Provide the [X, Y] coordinate of the cell's center where the given text is located.  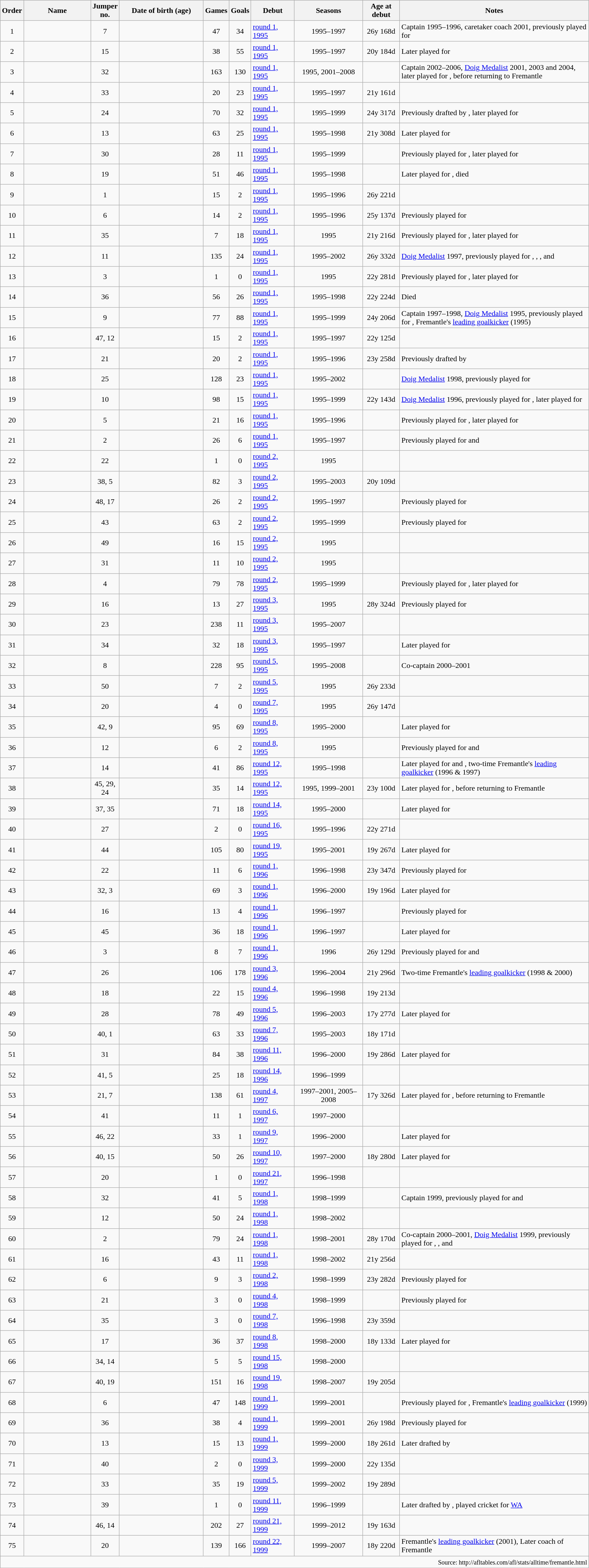
23y 282d [381, 1280]
19y 213d [381, 993]
37, 35 [105, 809]
round 5, 1996 [273, 1014]
Goals [240, 11]
105 [216, 849]
163 [216, 72]
18y 220d [381, 1545]
139 [216, 1545]
19y 205d [381, 1382]
26y 198d [381, 1423]
round 14, 1995 [273, 809]
1995–2007 [328, 625]
Name [57, 11]
1995, 1999–2001 [328, 788]
1995–2008 [328, 666]
38, 5 [105, 481]
round 2, 1998 [273, 1280]
18y 280d [381, 1156]
1995–2001 [328, 849]
64 [12, 1321]
98 [216, 400]
26y 233d [381, 686]
58 [12, 1197]
21y 308d [381, 133]
Captain 2002–2006, Doig Medalist 2001, 2003 and 2004, later played for , before returning to Fremantle [494, 72]
round 11, 1999 [273, 1504]
18y 261d [381, 1443]
57 [12, 1177]
52 [12, 1075]
22y 125d [381, 338]
19y 286d [381, 1055]
round 8, 1998 [273, 1341]
41, 5 [105, 1075]
22y 281d [381, 277]
22y 271d [381, 829]
17y 326d [381, 1095]
17y 277d [381, 1014]
round 5, 1999 [273, 1484]
75 [12, 1545]
Co-captain 2000–2001 [494, 666]
24y 206d [381, 318]
45, 29, 24 [105, 788]
82 [216, 481]
1996–2003 [328, 1014]
21y 216d [381, 235]
round 4, 1998 [273, 1300]
26y 129d [381, 952]
80 [240, 849]
Later played for , died [494, 174]
Later drafted by , played cricket for WA [494, 1504]
40, 19 [105, 1382]
round 3, 1999 [273, 1464]
84 [216, 1055]
round 4, 1996 [273, 993]
Previously drafted by , later played for [494, 113]
26y 168d [381, 31]
42, 9 [105, 727]
Previously played for , Fremantle's leading goalkicker (1999) [494, 1403]
65 [12, 1341]
1999–2002 [328, 1484]
59 [12, 1218]
148 [240, 1403]
round 16, 1995 [273, 829]
28y 324d [381, 604]
19y 163d [381, 1525]
135 [216, 256]
Notes [494, 11]
1998–2007 [328, 1382]
Doig Medalist 1997, previously played for , , , and [494, 256]
round 7, 1998 [273, 1321]
46, 14 [105, 1525]
round 21, 1999 [273, 1525]
26y 332d [381, 256]
18y 133d [381, 1341]
round 6, 1997 [273, 1116]
Two-time Fremantle's leading goalkicker (1998 & 2000) [494, 973]
28y 170d [381, 1238]
1999–2007 [328, 1545]
Games [216, 11]
151 [216, 1382]
Captain 1999, previously played for and [494, 1197]
22y 135d [381, 1464]
round 3, 1996 [273, 973]
77 [216, 318]
67 [12, 1382]
round 10, 1997 [273, 1156]
73 [12, 1504]
Died [494, 297]
round 7, 1995 [273, 707]
24y 317d [381, 113]
42 [12, 870]
47, 12 [105, 338]
166 [240, 1545]
26y 221d [381, 194]
48 [12, 993]
72 [12, 1484]
Doig Medalist 1998, previously played for [494, 379]
21y 161d [381, 92]
18y 171d [381, 1034]
Jumper no. [105, 11]
Later drafted by [494, 1443]
130 [240, 72]
Previously drafted by [494, 359]
Later played for and , two-time Fremantle's leading goalkicker (1996 & 1997) [494, 768]
Captain 1995–1996, caretaker coach 2001, previously played for [494, 31]
1995, 2001–2008 [328, 72]
29 [12, 604]
202 [216, 1525]
Date of birth (age) [161, 11]
1998–2001 [328, 1238]
21, 7 [105, 1095]
86 [240, 768]
62 [12, 1280]
238 [216, 625]
128 [216, 379]
54 [12, 1116]
106 [216, 973]
19y 267d [381, 849]
Age at debut [381, 11]
Fremantle's leading goalkicker (2001), Later coach of Fremantle [494, 1545]
19y 289d [381, 1484]
23y 359d [381, 1321]
19y 196d [381, 890]
138 [216, 1095]
Captain 1997–1998, Doig Medalist 1995, previously played for , Fremantle's leading goalkicker (1995) [494, 318]
round 19, 1998 [273, 1382]
round 19, 1995 [273, 849]
32, 3 [105, 890]
22y 143d [381, 400]
23y 258d [381, 359]
66 [12, 1362]
53 [12, 1095]
178 [240, 973]
20y 184d [381, 52]
round 15, 1998 [273, 1362]
1999–2012 [328, 1525]
Source: http://afltables.com/afl/stats/alltime/fremantle.html [294, 1562]
21y 256d [381, 1259]
40, 15 [105, 1156]
74 [12, 1525]
Seasons [328, 11]
46, 22 [105, 1136]
round 21, 1997 [273, 1177]
34, 14 [105, 1362]
60 [12, 1238]
228 [216, 666]
1996 [328, 952]
20y 109d [381, 481]
Order [12, 11]
round 11, 1996 [273, 1055]
round 22, 1999 [273, 1545]
round 4, 1997 [273, 1095]
Co-captain 2000–2001, Doig Medalist 1999, previously played for , , and [494, 1238]
88 [240, 318]
40, 1 [105, 1034]
68 [12, 1403]
26y 147d [381, 707]
23y 347d [381, 870]
Debut [273, 11]
25y 137d [381, 215]
round 9, 1997 [273, 1136]
21y 296d [381, 973]
23y 100d [381, 788]
round 14, 1996 [273, 1075]
22y 224d [381, 297]
1997–2001, 2005–2008 [328, 1095]
1996–2004 [328, 973]
Doig Medalist 1996, previously played for , later played for [494, 400]
48, 17 [105, 501]
round 7, 1996 [273, 1034]
